Return the (x, y) coordinate for the center point of the cell that contains the specified text.  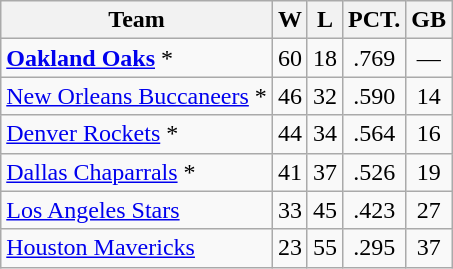
Los Angeles Stars (137, 210)
GB (429, 20)
34 (324, 134)
Oakland Oaks * (137, 58)
41 (290, 172)
.295 (374, 248)
.526 (374, 172)
33 (290, 210)
Denver Rockets * (137, 134)
60 (290, 58)
14 (429, 96)
27 (429, 210)
— (429, 58)
.590 (374, 96)
45 (324, 210)
46 (290, 96)
44 (290, 134)
.423 (374, 210)
32 (324, 96)
.564 (374, 134)
16 (429, 134)
L (324, 20)
W (290, 20)
Team (137, 20)
19 (429, 172)
Houston Mavericks (137, 248)
PCT. (374, 20)
18 (324, 58)
New Orleans Buccaneers * (137, 96)
23 (290, 248)
.769 (374, 58)
55 (324, 248)
Dallas Chaparrals * (137, 172)
